For the text-containing cell, return its midpoint in (X, Y) coordinate format. 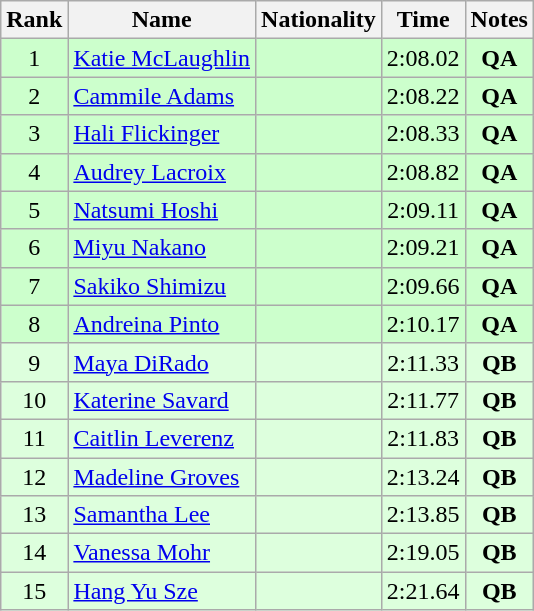
Sakiko Shimizu (162, 286)
Hang Yu Sze (162, 591)
2:09.21 (423, 248)
Audrey Lacroix (162, 172)
Madeline Groves (162, 477)
10 (34, 400)
9 (34, 362)
Katerine Savard (162, 400)
2:13.24 (423, 477)
2:21.64 (423, 591)
Katie McLaughlin (162, 58)
Rank (34, 20)
2:08.22 (423, 96)
Vanessa Mohr (162, 553)
2:19.05 (423, 553)
Maya DiRado (162, 362)
Name (162, 20)
Hali Flickinger (162, 134)
Natsumi Hoshi (162, 210)
12 (34, 477)
2:10.17 (423, 324)
2:08.33 (423, 134)
Miyu Nakano (162, 248)
3 (34, 134)
2:09.11 (423, 210)
5 (34, 210)
Time (423, 20)
6 (34, 248)
8 (34, 324)
Caitlin Leverenz (162, 438)
Notes (499, 20)
14 (34, 553)
Andreina Pinto (162, 324)
2:11.83 (423, 438)
2:08.82 (423, 172)
11 (34, 438)
1 (34, 58)
Nationality (319, 20)
Samantha Lee (162, 515)
2:11.77 (423, 400)
13 (34, 515)
2 (34, 96)
15 (34, 591)
2:08.02 (423, 58)
2:13.85 (423, 515)
Cammile Adams (162, 96)
4 (34, 172)
2:11.33 (423, 362)
7 (34, 286)
2:09.66 (423, 286)
